From the cell containing the given text, extract its center point as [X, Y] coordinate. 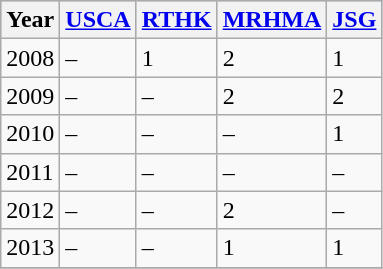
Year [30, 20]
2010 [30, 134]
2011 [30, 172]
MRHMA [272, 20]
2012 [30, 210]
USCA [98, 20]
2013 [30, 248]
RTHK [176, 20]
2008 [30, 58]
JSG [354, 20]
2009 [30, 96]
